Detect which cell encompasses the target text, then output its (x, y) center coordinate. 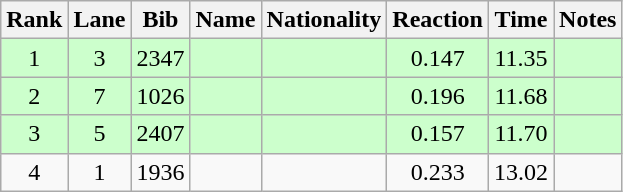
0.157 (438, 134)
1936 (160, 172)
Lane (100, 20)
11.68 (520, 96)
Bib (160, 20)
Nationality (324, 20)
0.147 (438, 58)
11.70 (520, 134)
5 (100, 134)
0.233 (438, 172)
Name (226, 20)
1026 (160, 96)
Reaction (438, 20)
2 (34, 96)
Notes (588, 20)
Rank (34, 20)
7 (100, 96)
2347 (160, 58)
2407 (160, 134)
Time (520, 20)
0.196 (438, 96)
4 (34, 172)
11.35 (520, 58)
13.02 (520, 172)
